Identify which cell holds the provided text, then report its (X, Y) central coordinate. 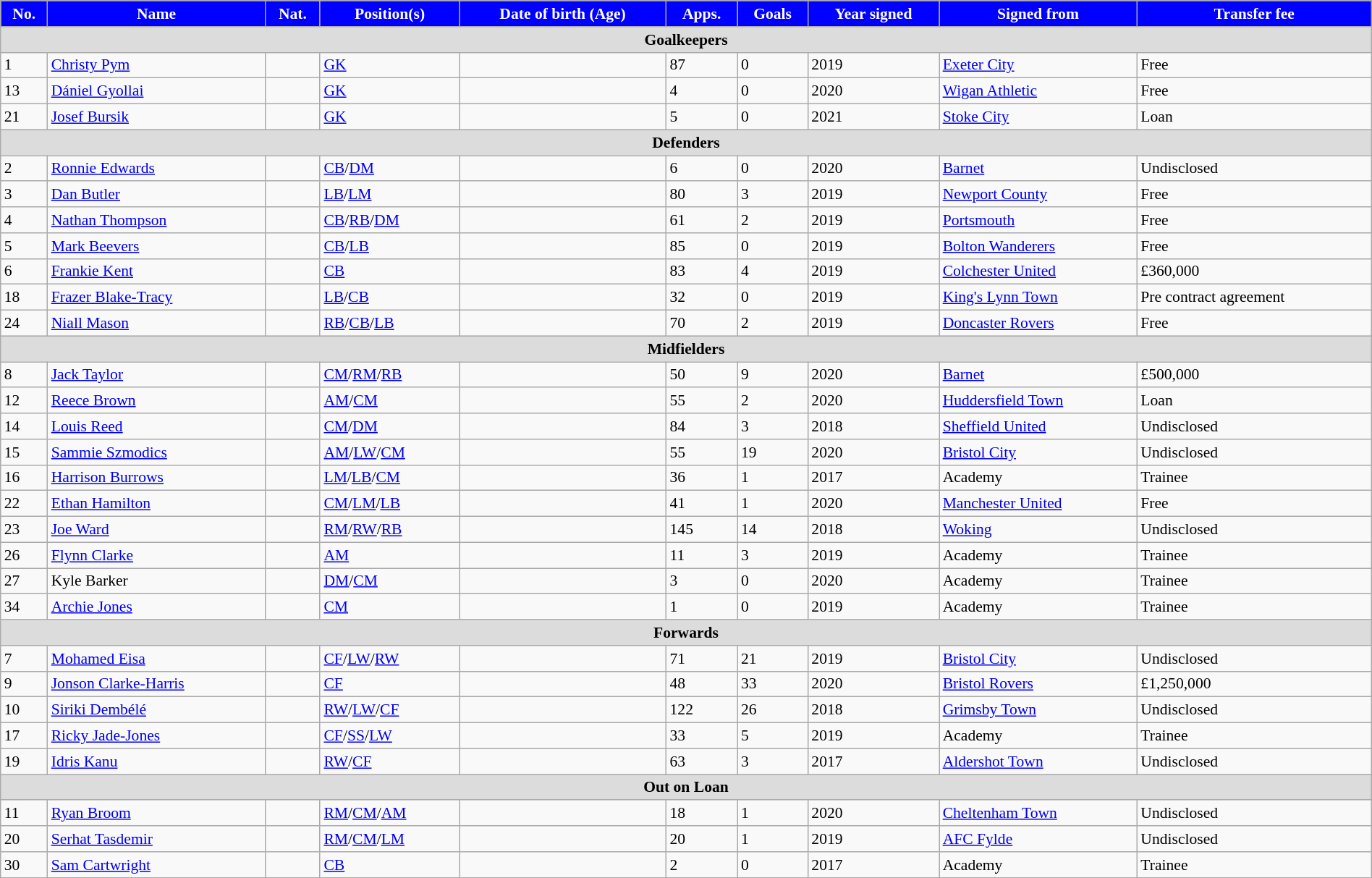
CM/RM/RB (389, 375)
Forwards (686, 633)
Portsmouth (1038, 220)
22 (25, 504)
RW/CF (389, 761)
£500,000 (1254, 375)
Jonson Clarke-Harris (156, 684)
Flynn Clarke (156, 555)
Nat. (292, 14)
Idris Kanu (156, 761)
DM/CM (389, 581)
15 (25, 452)
AM/CM (389, 401)
Grimsby Town (1038, 710)
17 (25, 736)
AM (389, 555)
34 (25, 607)
50 (702, 375)
Kyle Barker (156, 581)
AM/LW/CM (389, 452)
Signed from (1038, 14)
61 (702, 220)
Manchester United (1038, 504)
2021 (873, 117)
Jack Taylor (156, 375)
Frankie Kent (156, 271)
LB/LM (389, 195)
Date of birth (Age) (563, 14)
36 (702, 478)
87 (702, 65)
27 (25, 581)
Mark Beevers (156, 246)
145 (702, 530)
24 (25, 324)
Dan Butler (156, 195)
Ryan Broom (156, 814)
Midfielders (686, 349)
Pre contract agreement (1254, 297)
41 (702, 504)
63 (702, 761)
Christy Pym (156, 65)
30 (25, 865)
RM/CM/AM (389, 814)
Position(s) (389, 14)
£360,000 (1254, 271)
Ronnie Edwards (156, 169)
Joe Ward (156, 530)
CB/RB/DM (389, 220)
Transfer fee (1254, 14)
Year signed (873, 14)
71 (702, 659)
Dániel Gyollai (156, 91)
84 (702, 426)
CM/DM (389, 426)
RM/RW/RB (389, 530)
Cheltenham Town (1038, 814)
Sammie Szmodics (156, 452)
Archie Jones (156, 607)
83 (702, 271)
RM/CM/LM (389, 839)
Josef Bursik (156, 117)
RB/CB/LB (389, 324)
Aldershot Town (1038, 761)
LB/CB (389, 297)
Nathan Thompson (156, 220)
CB/DM (389, 169)
Out on Loan (686, 788)
Louis Reed (156, 426)
CF (389, 684)
Niall Mason (156, 324)
LM/LB/CM (389, 478)
£1,250,000 (1254, 684)
23 (25, 530)
80 (702, 195)
13 (25, 91)
Name (156, 14)
Siriki Dembélé (156, 710)
Woking (1038, 530)
King's Lynn Town (1038, 297)
No. (25, 14)
Goalkeepers (686, 40)
AFC Fylde (1038, 839)
Exeter City (1038, 65)
CM (389, 607)
Frazer Blake-Tracy (156, 297)
Newport County (1038, 195)
CF/SS/LW (389, 736)
Bolton Wanderers (1038, 246)
122 (702, 710)
Apps. (702, 14)
Sheffield United (1038, 426)
16 (25, 478)
CF/LW/RW (389, 659)
Sam Cartwright (156, 865)
85 (702, 246)
10 (25, 710)
RW/LW/CF (389, 710)
Mohamed Eisa (156, 659)
12 (25, 401)
Ethan Hamilton (156, 504)
7 (25, 659)
32 (702, 297)
Bristol Rovers (1038, 684)
Harrison Burrows (156, 478)
8 (25, 375)
CB/LB (389, 246)
Reece Brown (156, 401)
Colchester United (1038, 271)
Goals (773, 14)
Ricky Jade-Jones (156, 736)
Huddersfield Town (1038, 401)
70 (702, 324)
48 (702, 684)
Serhat Tasdemir (156, 839)
CM/LM/LB (389, 504)
Defenders (686, 143)
Stoke City (1038, 117)
Doncaster Rovers (1038, 324)
Wigan Athletic (1038, 91)
